Provide the (x, y) coordinate of the cell's center where the given text is located.  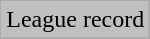
League record (76, 20)
